Determine the [x, y] coordinate at the center of the cell enclosing the given text.  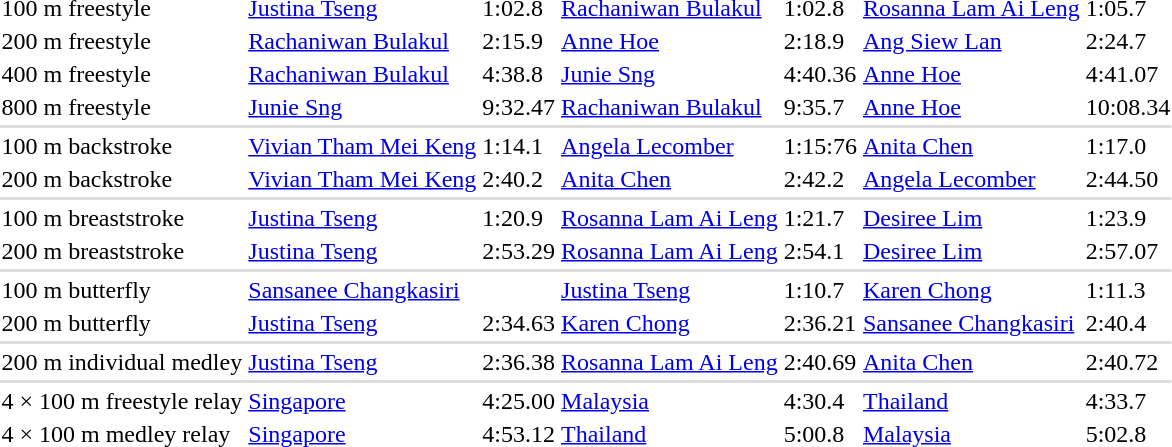
2:34.63 [519, 323]
200 m freestyle [122, 41]
2:40.4 [1128, 323]
200 m breaststroke [122, 251]
4 × 100 m freestyle relay [122, 401]
Singapore [362, 401]
1:11.3 [1128, 290]
1:20.9 [519, 218]
2:54.1 [820, 251]
2:44.50 [1128, 179]
4:25.00 [519, 401]
2:36.21 [820, 323]
100 m breaststroke [122, 218]
2:24.7 [1128, 41]
4:38.8 [519, 74]
200 m butterfly [122, 323]
2:40.2 [519, 179]
2:57.07 [1128, 251]
1:23.9 [1128, 218]
800 m freestyle [122, 107]
1:21.7 [820, 218]
2:18.9 [820, 41]
4:40.36 [820, 74]
4:30.4 [820, 401]
4:41.07 [1128, 74]
1:14.1 [519, 146]
Ang Siew Lan [972, 41]
100 m backstroke [122, 146]
2:42.2 [820, 179]
2:40.69 [820, 362]
2:53.29 [519, 251]
2:36.38 [519, 362]
1:15:76 [820, 146]
2:15.9 [519, 41]
100 m butterfly [122, 290]
1:10.7 [820, 290]
200 m backstroke [122, 179]
Thailand [972, 401]
9:32.47 [519, 107]
4:33.7 [1128, 401]
10:08.34 [1128, 107]
9:35.7 [820, 107]
2:40.72 [1128, 362]
Malaysia [670, 401]
400 m freestyle [122, 74]
1:17.0 [1128, 146]
200 m individual medley [122, 362]
